Determine the (X, Y) coordinate at the center of the cell enclosing the given text.  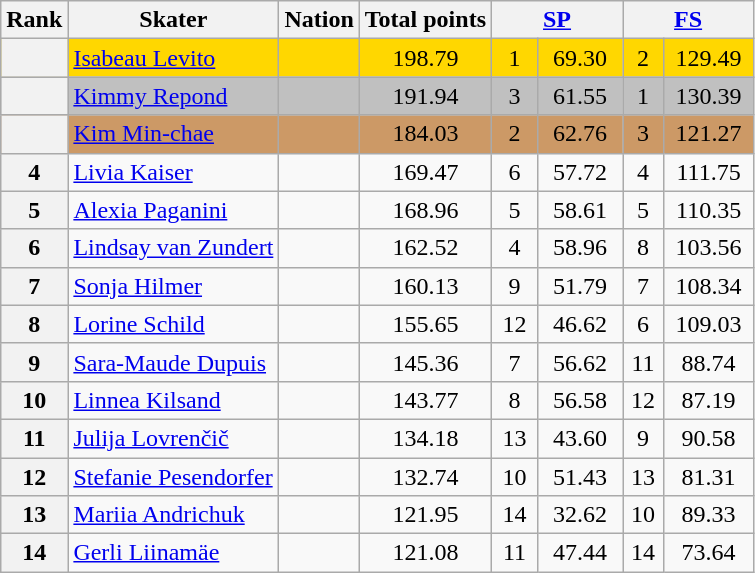
129.49 (709, 58)
Isabeau Levito (174, 58)
88.74 (709, 362)
32.62 (580, 515)
56.58 (580, 400)
Lorine Schild (174, 324)
81.31 (709, 477)
132.74 (425, 477)
90.58 (709, 438)
51.43 (580, 477)
155.65 (425, 324)
73.64 (709, 553)
168.96 (425, 210)
Stefanie Pesendorfer (174, 477)
51.79 (580, 286)
134.18 (425, 438)
61.55 (580, 96)
58.96 (580, 248)
Livia Kaiser (174, 172)
Kim Min-chae (174, 134)
58.61 (580, 210)
Kimmy Repond (174, 96)
111.75 (709, 172)
145.36 (425, 362)
130.39 (709, 96)
169.47 (425, 172)
SP (558, 20)
47.44 (580, 553)
43.60 (580, 438)
57.72 (580, 172)
FS (688, 20)
Skater (174, 20)
160.13 (425, 286)
Alexia Paganini (174, 210)
Sonja Hilmer (174, 286)
46.62 (580, 324)
89.33 (709, 515)
Total points (425, 20)
Rank (34, 20)
143.77 (425, 400)
Linnea Kilsand (174, 400)
121.95 (425, 515)
Lindsay van Zundert (174, 248)
56.62 (580, 362)
109.03 (709, 324)
Julija Lovrenčič (174, 438)
Sara-Maude Dupuis (174, 362)
103.56 (709, 248)
191.94 (425, 96)
121.27 (709, 134)
87.19 (709, 400)
162.52 (425, 248)
110.35 (709, 210)
198.79 (425, 58)
Mariia Andrichuk (174, 515)
Gerli Liinamäe (174, 553)
108.34 (709, 286)
121.08 (425, 553)
Nation (319, 20)
69.30 (580, 58)
62.76 (580, 134)
184.03 (425, 134)
